Return the [x, y] coordinate for the center point of the cell that contains the specified text.  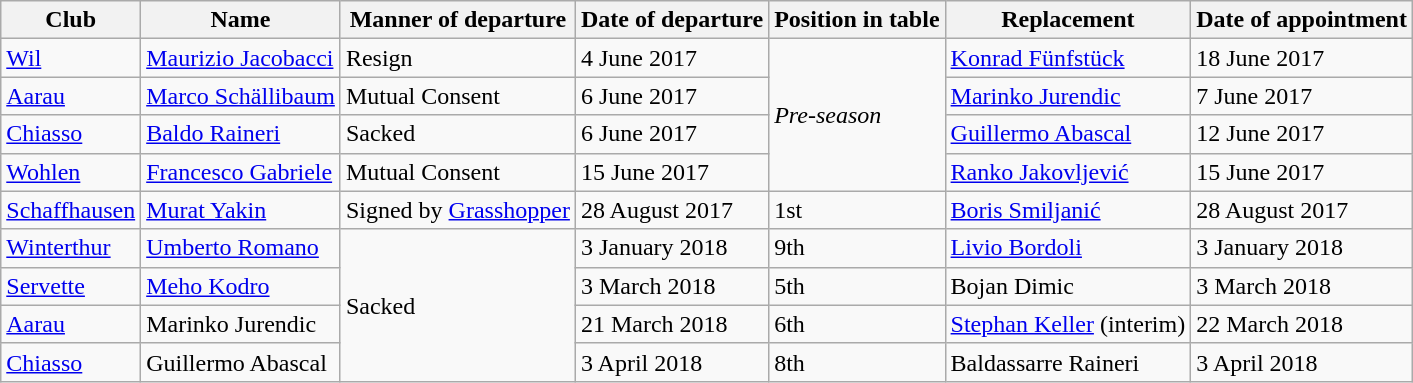
Marco Schällibaum [241, 96]
Stephan Keller (interim) [1068, 324]
Date of appointment [1302, 20]
9th [857, 248]
Livio Bordoli [1068, 248]
Servette [71, 286]
Ranko Jakovljević [1068, 172]
4 June 2017 [672, 58]
Resign [458, 58]
Date of departure [672, 20]
8th [857, 362]
Pre-season [857, 115]
5th [857, 286]
Umberto Romano [241, 248]
Club [71, 20]
Position in table [857, 20]
Murat Yakin [241, 210]
Replacement [1068, 20]
Boris Smiljanić [1068, 210]
21 March 2018 [672, 324]
Signed by Grasshopper [458, 210]
Name [241, 20]
Wohlen [71, 172]
7 June 2017 [1302, 96]
Schaffhausen [71, 210]
12 June 2017 [1302, 134]
Meho Kodro [241, 286]
Wil [71, 58]
Francesco Gabriele [241, 172]
6th [857, 324]
Baldo Raineri [241, 134]
18 June 2017 [1302, 58]
Maurizio Jacobacci [241, 58]
Baldassarre Raineri [1068, 362]
1st [857, 210]
Winterthur [71, 248]
Manner of departure [458, 20]
Bojan Dimic [1068, 286]
Konrad Fünfstück [1068, 58]
22 March 2018 [1302, 324]
